Scan for the cell matching the given text and deliver its [x, y] coordinate at center. 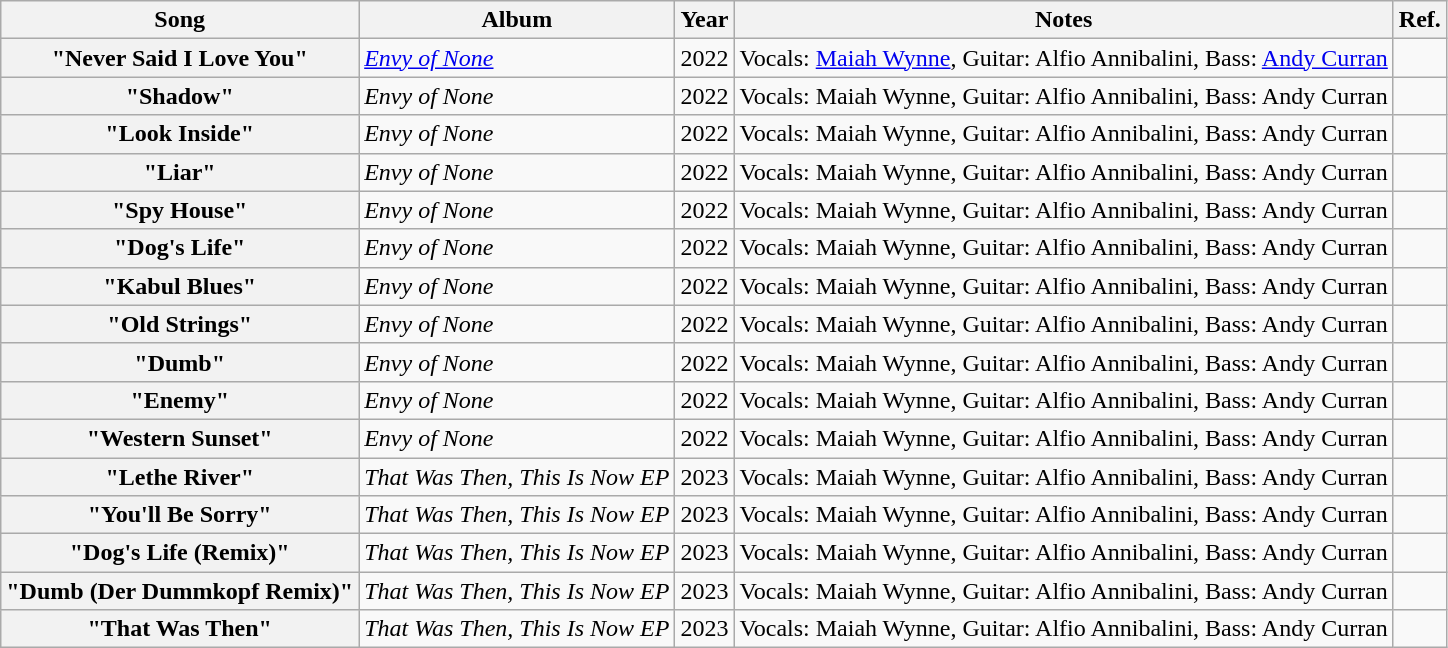
"Dog's Life" [180, 248]
"You'll Be Sorry" [180, 515]
"Dog's Life (Remix)" [180, 553]
Ref. [1420, 20]
"Look Inside" [180, 134]
"Spy House" [180, 210]
"Dumb (Der Dummkopf Remix)" [180, 591]
"Dumb" [180, 362]
"Western Sunset" [180, 438]
Notes [1064, 20]
"Kabul Blues" [180, 286]
"Enemy" [180, 400]
Year [704, 20]
Song [180, 20]
"Old Strings" [180, 324]
"Shadow" [180, 96]
Album [517, 20]
"That Was Then" [180, 629]
"Never Said I Love You" [180, 58]
"Lethe River" [180, 477]
"Liar" [180, 172]
